Scan for the cell matching the given text and deliver its [X, Y] coordinate at center. 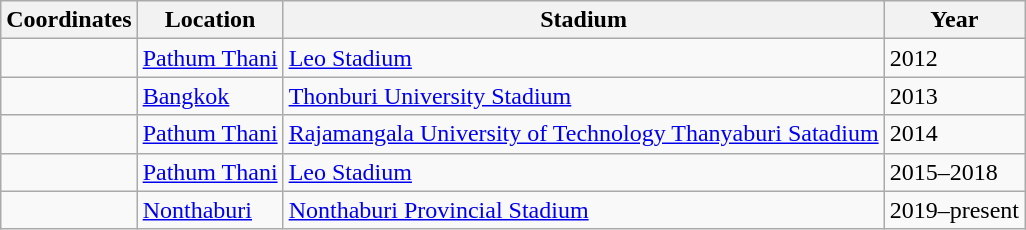
Rajamangala University of Technology Thanyaburi Satadium [584, 134]
Coordinates [69, 20]
Stadium [584, 20]
2014 [954, 134]
Location [210, 20]
2012 [954, 58]
Nonthaburi Provincial Stadium [584, 210]
Year [954, 20]
Bangkok [210, 96]
Thonburi University Stadium [584, 96]
2019–present [954, 210]
2015–2018 [954, 172]
Nonthaburi [210, 210]
2013 [954, 96]
